Scan for the cell matching the given text and deliver its [X, Y] coordinate at center. 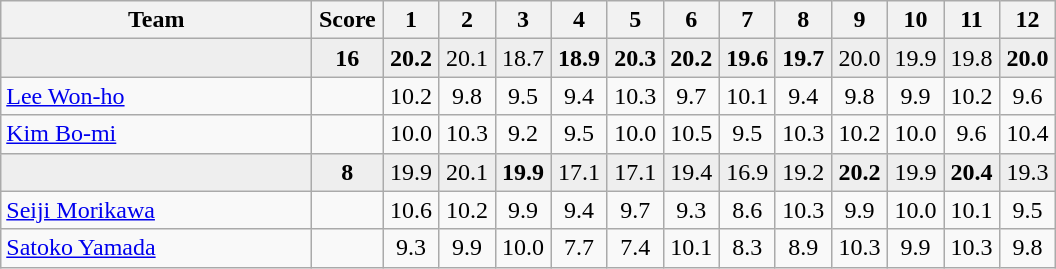
6 [691, 20]
19.3 [1028, 172]
Score [348, 20]
8.3 [747, 248]
9.2 [523, 134]
19.6 [747, 58]
18.7 [523, 58]
Seiji Morikawa [156, 210]
16 [348, 58]
8.6 [747, 210]
9 [859, 20]
19.8 [972, 58]
Satoko Yamada [156, 248]
Lee Won-ho [156, 96]
16.9 [747, 172]
12 [1028, 20]
19.4 [691, 172]
1 [411, 20]
Team [156, 20]
19.2 [803, 172]
5 [635, 20]
7.4 [635, 248]
8.9 [803, 248]
20.4 [972, 172]
10.6 [411, 210]
4 [579, 20]
11 [972, 20]
7 [747, 20]
20.3 [635, 58]
19.7 [803, 58]
7.7 [579, 248]
10.4 [1028, 134]
2 [467, 20]
3 [523, 20]
10 [915, 20]
Kim Bo-mi [156, 134]
18.9 [579, 58]
10.5 [691, 134]
